Find where the given text appears and provide that cell's center as [x, y] coordinate. 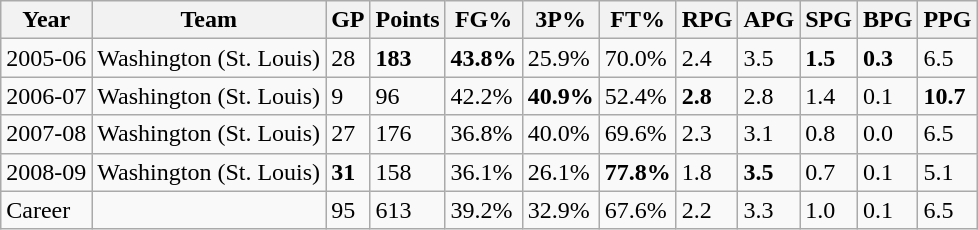
25.9% [560, 58]
36.8% [484, 134]
2006-07 [46, 96]
0.8 [829, 134]
9 [348, 96]
28 [348, 58]
1.5 [829, 58]
0.7 [829, 172]
96 [408, 96]
95 [348, 210]
69.6% [638, 134]
3.1 [769, 134]
3P% [560, 20]
3.3 [769, 210]
SPG [829, 20]
0.3 [887, 58]
27 [348, 134]
52.4% [638, 96]
32.9% [560, 210]
1.0 [829, 210]
FT% [638, 20]
PPG [948, 20]
1.8 [707, 172]
31 [348, 172]
1.4 [829, 96]
Team [209, 20]
39.2% [484, 210]
RPG [707, 20]
67.6% [638, 210]
36.1% [484, 172]
70.0% [638, 58]
Career [46, 210]
2007-08 [46, 134]
2.4 [707, 58]
BPG [887, 20]
26.1% [560, 172]
2008-09 [46, 172]
176 [408, 134]
43.8% [484, 58]
0.0 [887, 134]
613 [408, 210]
40.0% [560, 134]
77.8% [638, 172]
10.7 [948, 96]
APG [769, 20]
183 [408, 58]
40.9% [560, 96]
Year [46, 20]
2005-06 [46, 58]
158 [408, 172]
2.3 [707, 134]
42.2% [484, 96]
5.1 [948, 172]
GP [348, 20]
2.2 [707, 210]
Points [408, 20]
FG% [484, 20]
